Identify which cell holds the provided text, then report its (x, y) central coordinate. 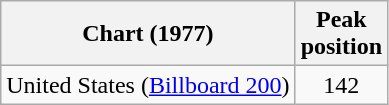
Peak position (341, 34)
Chart (1977) (148, 34)
United States (Billboard 200) (148, 85)
142 (341, 85)
